Return the (X, Y) coordinate for the center point of the cell that contains the specified text.  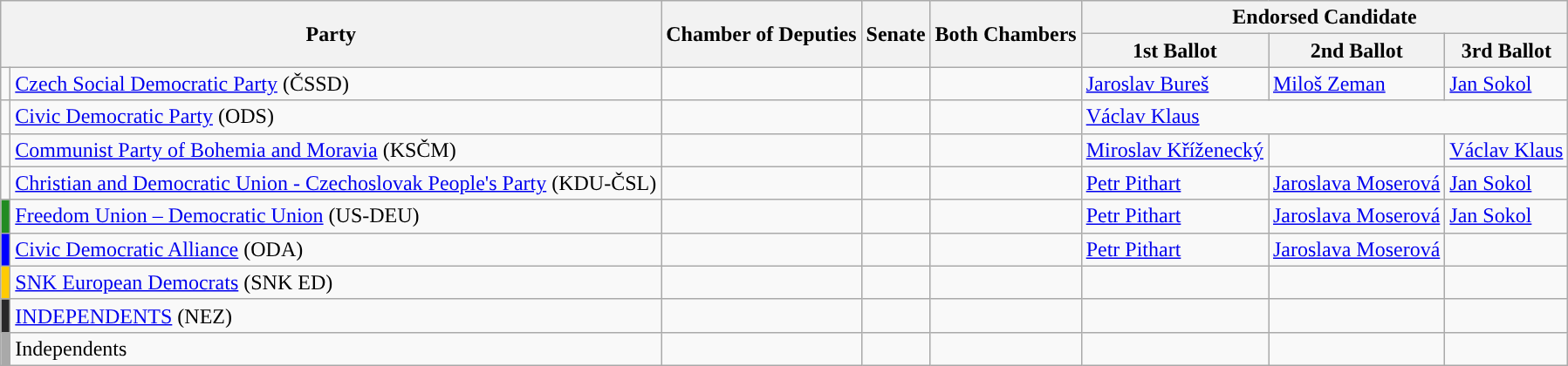
Independents (336, 349)
3rd Ballot (1506, 51)
Chamber of Deputies (761, 34)
Miloš Zeman (1357, 84)
Communist Party of Bohemia and Moravia (KSČM) (336, 150)
1st Ballot (1174, 51)
Civic Democratic Party (ODS) (336, 117)
Senate (895, 34)
Miroslav Kříženecký (1174, 150)
Freedom Union – Democratic Union (US-DEU) (336, 216)
Christian and Democratic Union - Czechoslovak People's Party (KDU-ČSL) (336, 183)
Endorsed Candidate (1325, 17)
SNK European Democrats (SNK ED) (336, 282)
2nd Ballot (1357, 51)
Jaroslav Bureš (1174, 84)
Czech Social Democratic Party (ČSSD) (336, 84)
Civic Democratic Alliance (ODA) (336, 249)
Both Chambers (1005, 34)
INDEPENDENTS (NEZ) (336, 315)
Party (332, 34)
